Return the (X, Y) coordinate for the center point of the cell that contains the specified text.  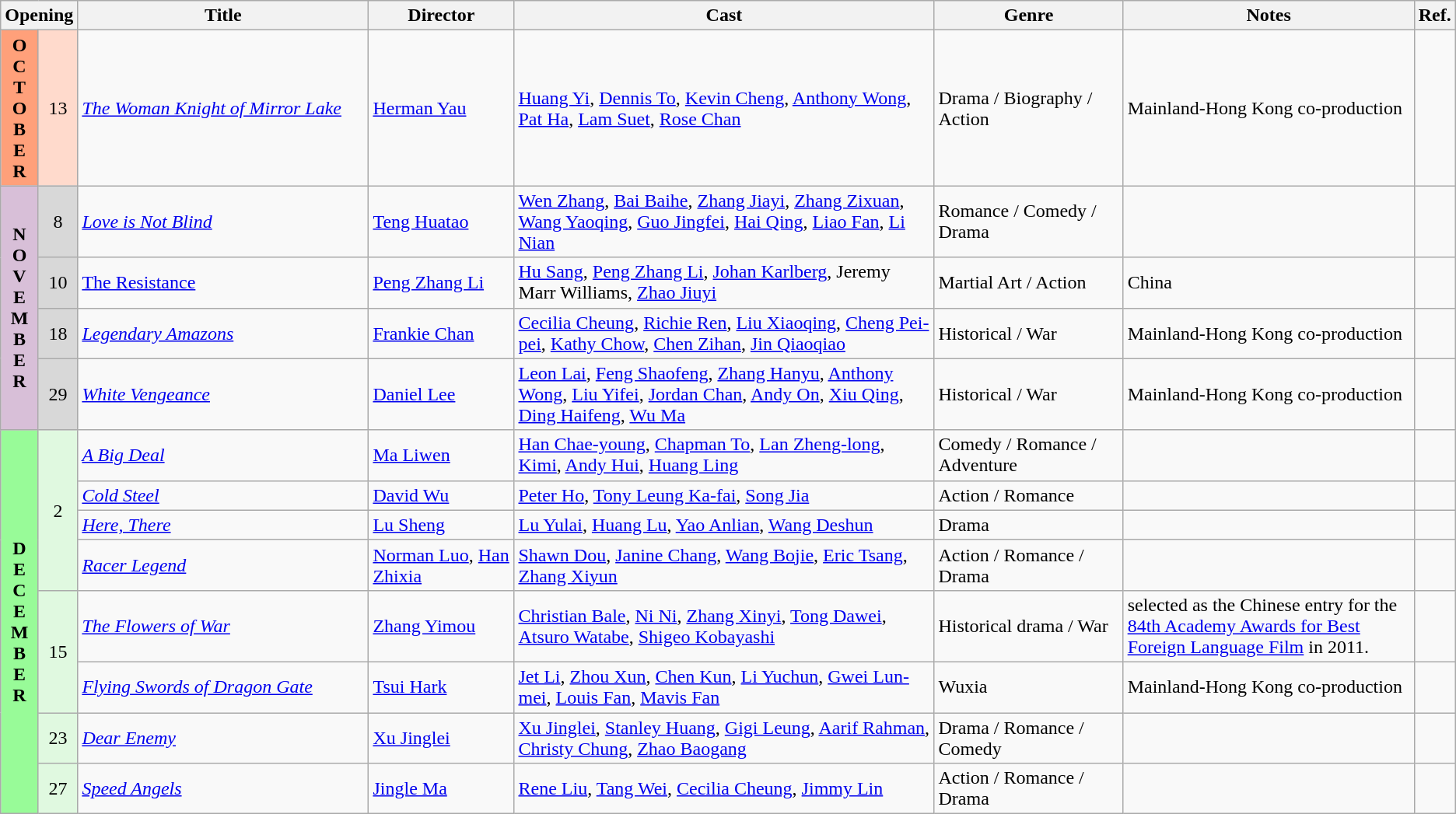
Speed Angels (223, 788)
Herman Yau (442, 108)
Drama (1028, 525)
Cecilia Cheung, Richie Ren, Liu Xiaoqing, Cheng Pei-pei, Kathy Chow, Chen Zihan, Jin Qiaoqiao (724, 333)
David Wu (442, 495)
Wen Zhang, Bai Baihe, Zhang Jiayi, Zhang Zixuan, Wang Yaoqing, Guo Jingfei, Hai Qing, Liao Fan, Li Nian (724, 222)
Opening (39, 16)
Dear Enemy (223, 737)
Notes (1269, 16)
Rene Liu, Tang Wei, Cecilia Cheung, Jimmy Lin (724, 788)
Legendary Amazons (223, 333)
Title (223, 16)
White Vengeance (223, 394)
Han Chae-young, Chapman To, Lan Zheng-long, Kimi, Andy Hui, Huang Ling (724, 456)
Tsui Hark (442, 687)
Comedy / Romance / Adventure (1028, 456)
Cast (724, 16)
15 (58, 652)
Genre (1028, 16)
Leon Lai, Feng Shaofeng, Zhang Hanyu, Anthony Wong, Liu Yifei, Jordan Chan, Andy On, Xiu Qing, Ding Haifeng, Wu Ma (724, 394)
Frankie Chan (442, 333)
10 (58, 283)
Jingle Ma (442, 788)
Zhang Yimou (442, 626)
Shawn Dou, Janine Chang, Wang Bojie, Eric Tsang, Zhang Xiyun (724, 564)
Flying Swords of Dragon Gate (223, 687)
Ma Liwen (442, 456)
OCTOBER (20, 108)
Daniel Lee (442, 394)
China (1269, 283)
Lu Yulai, Huang Lu, Yao Anlian, Wang Deshun (724, 525)
Xu Jinglei, Stanley Huang, Gigi Leung, Aarif Rahman, Christy Chung, Zhao Baogang (724, 737)
27 (58, 788)
Ref. (1434, 16)
Director (442, 16)
Romance / Comedy / Drama (1028, 222)
Lu Sheng (442, 525)
2 (58, 510)
Martial Art / Action (1028, 283)
Wuxia (1028, 687)
Hu Sang, Peng Zhang Li, Johan Karlberg, Jeremy Marr Williams, Zhao Jiuyi (724, 283)
Christian Bale, Ni Ni, Zhang Xinyi, Tong Dawei, Atsuro Watabe, Shigeo Kobayashi (724, 626)
Jet Li, Zhou Xun, Chen Kun, Li Yuchun, Gwei Lun-mei, Louis Fan, Mavis Fan (724, 687)
The Resistance (223, 283)
A Big Deal (223, 456)
Action / Romance (1028, 495)
Here, There (223, 525)
Norman Luo, Han Zhixia (442, 564)
Drama / Biography / Action (1028, 108)
Racer Legend (223, 564)
Love is Not Blind (223, 222)
Teng Huatao (442, 222)
selected as the Chinese entry for the 84th Academy Awards for Best Foreign Language Film in 2011. (1269, 626)
23 (58, 737)
Xu Jinglei (442, 737)
The Woman Knight of Mirror Lake (223, 108)
Drama / Romance / Comedy (1028, 737)
Huang Yi, Dennis To, Kevin Cheng, Anthony Wong, Pat Ha, Lam Suet, Rose Chan (724, 108)
Peng Zhang Li (442, 283)
29 (58, 394)
Historical drama / War (1028, 626)
13 (58, 108)
DECEMBER (20, 622)
8 (58, 222)
Peter Ho, Tony Leung Ka-fai, Song Jia (724, 495)
NOVEMBER (20, 308)
The Flowers of War (223, 626)
Cold Steel (223, 495)
18 (58, 333)
